Scan for the cell matching the given text and deliver its (X, Y) coordinate at center. 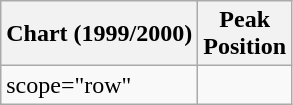
PeakPosition (245, 34)
scope="row" (100, 85)
Chart (1999/2000) (100, 34)
